From the cell containing the given text, extract its center point as [x, y] coordinate. 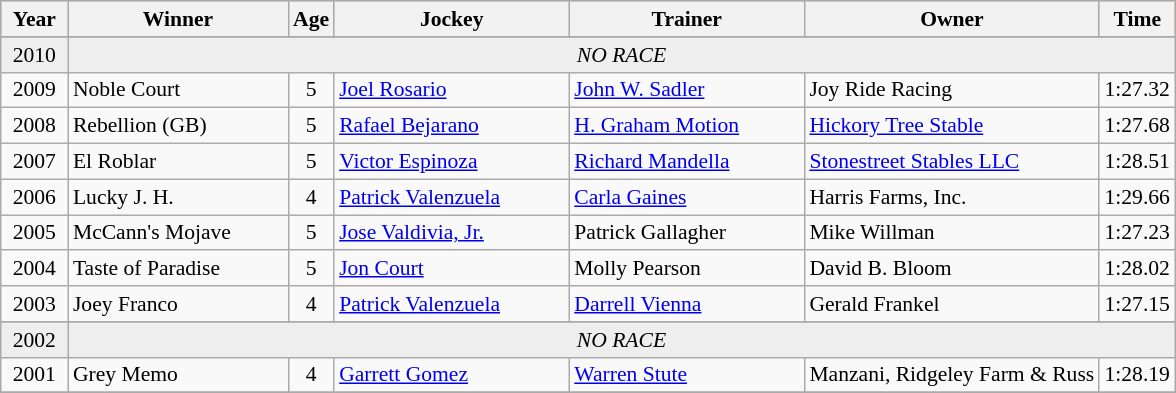
Time [1136, 19]
2004 [34, 269]
Noble Court [178, 90]
2006 [34, 197]
Patrick Gallagher [686, 233]
1:29.66 [1136, 197]
Winner [178, 19]
Joy Ride Racing [952, 90]
2003 [34, 304]
Rafael Bejarano [452, 126]
Warren Stute [686, 375]
Victor Espinoza [452, 162]
H. Graham Motion [686, 126]
1:27.68 [1136, 126]
John W. Sadler [686, 90]
1:27.15 [1136, 304]
Garrett Gomez [452, 375]
2001 [34, 375]
Jockey [452, 19]
Lucky J. H. [178, 197]
Trainer [686, 19]
1:27.32 [1136, 90]
2008 [34, 126]
Richard Mandella [686, 162]
2007 [34, 162]
Gerald Frankel [952, 304]
1:28.51 [1136, 162]
David B. Bloom [952, 269]
Grey Memo [178, 375]
Year [34, 19]
1:28.02 [1136, 269]
Joey Franco [178, 304]
2002 [34, 340]
Owner [952, 19]
Harris Farms, Inc. [952, 197]
Manzani, Ridgeley Farm & Russ [952, 375]
McCann's Mojave [178, 233]
1:28.19 [1136, 375]
Molly Pearson [686, 269]
1:27.23 [1136, 233]
Jon Court [452, 269]
2009 [34, 90]
Jose Valdivia, Jr. [452, 233]
Rebellion (GB) [178, 126]
Stonestreet Stables LLC [952, 162]
Joel Rosario [452, 90]
Age [311, 19]
Darrell Vienna [686, 304]
2010 [34, 55]
Taste of Paradise [178, 269]
Hickory Tree Stable [952, 126]
2005 [34, 233]
Mike Willman [952, 233]
Carla Gaines [686, 197]
El Roblar [178, 162]
